From the cell containing the given text, extract its center point as [X, Y] coordinate. 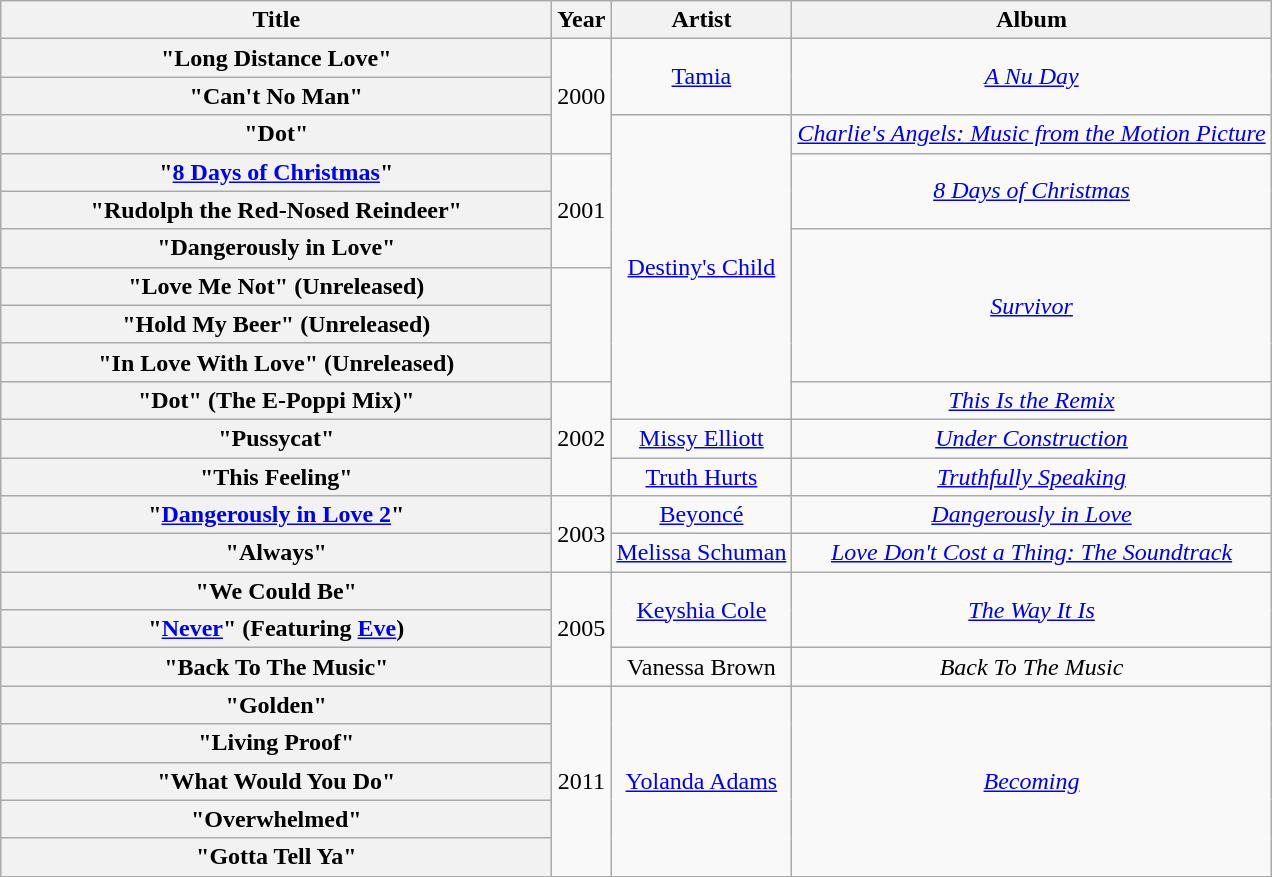
Dangerously in Love [1032, 515]
2001 [582, 210]
Beyoncé [702, 515]
"Always" [276, 553]
Title [276, 20]
Truth Hurts [702, 477]
Yolanda Adams [702, 781]
Charlie's Angels: Music from the Motion Picture [1032, 134]
8 Days of Christmas [1032, 191]
Vanessa Brown [702, 667]
2002 [582, 438]
Truthfully Speaking [1032, 477]
"Living Proof" [276, 743]
2000 [582, 96]
"Dot" [276, 134]
"Long Distance Love" [276, 58]
"What Would You Do" [276, 781]
"Overwhelmed" [276, 819]
A Nu Day [1032, 77]
2005 [582, 629]
"We Could Be" [276, 591]
2011 [582, 781]
Melissa Schuman [702, 553]
Love Don't Cost a Thing: The Soundtrack [1032, 553]
"Dot" (The E-Poppi Mix)" [276, 400]
"In Love With Love" (Unreleased) [276, 362]
Survivor [1032, 305]
Keyshia Cole [702, 610]
Missy Elliott [702, 438]
"Hold My Beer" (Unreleased) [276, 324]
"Back To The Music" [276, 667]
Year [582, 20]
Album [1032, 20]
Under Construction [1032, 438]
"Rudolph the Red-Nosed Reindeer" [276, 210]
"Never" (Featuring Eve) [276, 629]
2003 [582, 534]
Tamia [702, 77]
Back To The Music [1032, 667]
"Love Me Not" (Unreleased) [276, 286]
Destiny's Child [702, 267]
"Golden" [276, 705]
"Can't No Man" [276, 96]
"Pussycat" [276, 438]
"Dangerously in Love 2" [276, 515]
"Gotta Tell Ya" [276, 857]
"This Feeling" [276, 477]
"Dangerously in Love" [276, 248]
This Is the Remix [1032, 400]
Becoming [1032, 781]
"8 Days of Christmas" [276, 172]
Artist [702, 20]
The Way It Is [1032, 610]
